Search for the cell housing the specified text and yield its [X, Y] center coordinate. 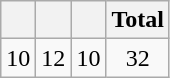
Total [138, 20]
32 [138, 58]
12 [54, 58]
